Return the (X, Y) coordinate for the center point of the cell that contains the specified text.  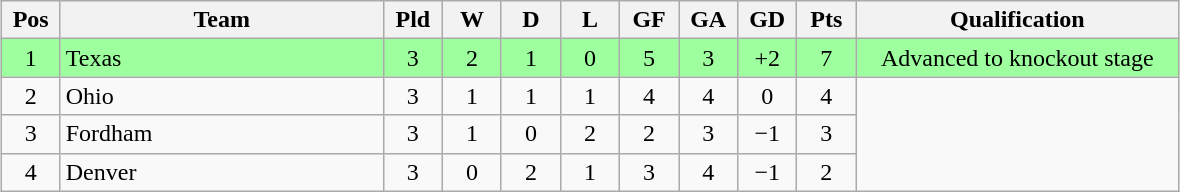
GD (768, 20)
7 (826, 58)
5 (650, 58)
Qualification (1018, 20)
Texas (222, 58)
D (530, 20)
Fordham (222, 134)
GF (650, 20)
Pts (826, 20)
Denver (222, 172)
Ohio (222, 96)
Team (222, 20)
W (472, 20)
Pos (30, 20)
Pld (412, 20)
L (590, 20)
Advanced to knockout stage (1018, 58)
GA (708, 20)
+2 (768, 58)
